Search for the cell housing the specified text and yield its [x, y] center coordinate. 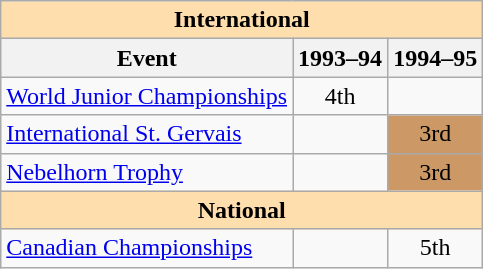
National [242, 210]
International [242, 20]
Canadian Championships [147, 248]
Nebelhorn Trophy [147, 172]
International St. Gervais [147, 134]
1993–94 [340, 58]
1994–95 [436, 58]
5th [436, 248]
World Junior Championships [147, 96]
4th [340, 96]
Event [147, 58]
